Find where the given text appears and provide that cell's center as (x, y) coordinate. 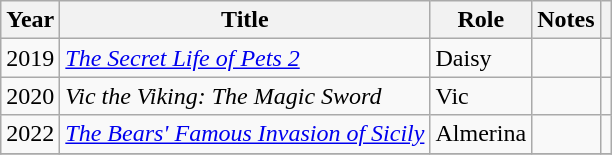
Notes (566, 20)
The Secret Life of Pets 2 (245, 58)
2019 (30, 58)
Almerina (481, 134)
Daisy (481, 58)
The Bears' Famous Invasion of Sicily (245, 134)
Vic the Viking: The Magic Sword (245, 96)
2022 (30, 134)
2020 (30, 96)
Role (481, 20)
Title (245, 20)
Year (30, 20)
Vic (481, 96)
